Determine the [X, Y] coordinate at the center of the cell enclosing the given text.  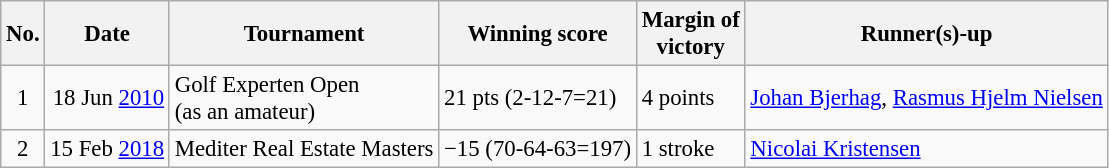
1 stroke [690, 149]
Date [107, 34]
Runner(s)-up [926, 34]
15 Feb 2018 [107, 149]
1 [23, 98]
No. [23, 34]
Nicolai Kristensen [926, 149]
Tournament [304, 34]
Winning score [538, 34]
Johan Bjerhag, Rasmus Hjelm Nielsen [926, 98]
21 pts (2-12-7=21) [538, 98]
Mediter Real Estate Masters [304, 149]
18 Jun 2010 [107, 98]
4 points [690, 98]
−15 (70-64-63=197) [538, 149]
Margin ofvictory [690, 34]
Golf Experten Open(as an amateur) [304, 98]
2 [23, 149]
